Return [x, y] of the center of cell containing provided text 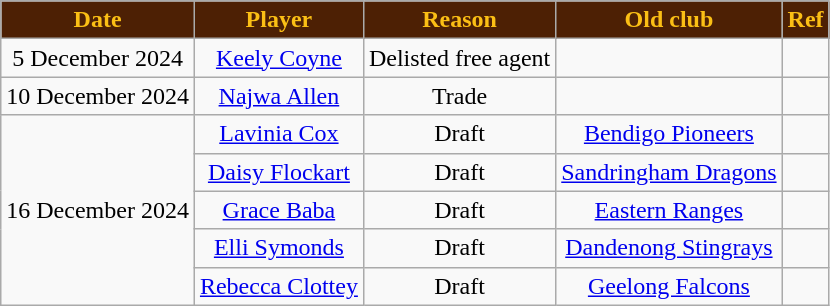
Lavinia Cox [278, 134]
Rebecca Clottey [278, 286]
Sandringham Dragons [669, 172]
10 December 2024 [98, 96]
Grace Baba [278, 210]
16 December 2024 [98, 210]
Old club [669, 20]
Eastern Ranges [669, 210]
Geelong Falcons [669, 286]
Player [278, 20]
Najwa Allen [278, 96]
Trade [459, 96]
Ref [806, 20]
Keely Coyne [278, 58]
Reason [459, 20]
Daisy Flockart [278, 172]
Elli Symonds [278, 248]
Delisted free agent [459, 58]
5 December 2024 [98, 58]
Date [98, 20]
Dandenong Stingrays [669, 248]
Bendigo Pioneers [669, 134]
